From the cell containing the given text, extract its center point as (x, y) coordinate. 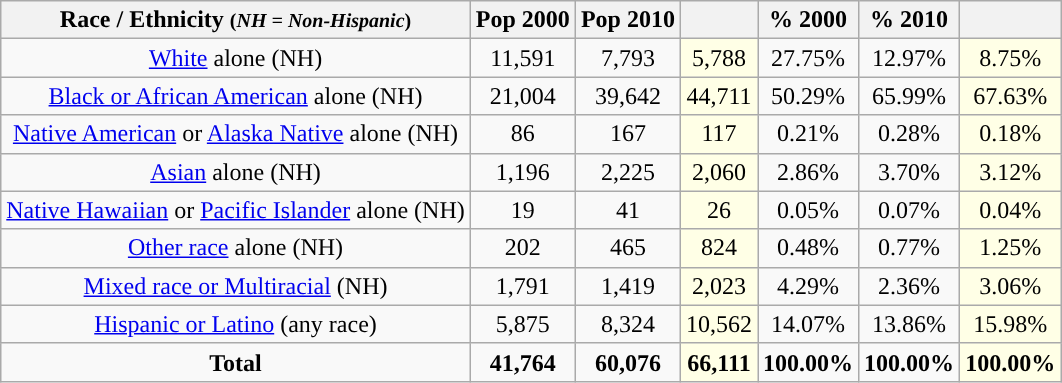
Total (236, 362)
4.29% (808, 286)
7,793 (628, 58)
41,764 (522, 362)
50.29% (808, 96)
3.70% (910, 172)
12.97% (910, 58)
White alone (NH) (236, 58)
2.86% (808, 172)
3.12% (1010, 172)
27.75% (808, 58)
0.48% (808, 248)
26 (718, 210)
2.36% (910, 286)
39,642 (628, 96)
Race / Ethnicity (NH = Non-Hispanic) (236, 20)
13.86% (910, 324)
8,324 (628, 324)
65.99% (910, 96)
67.63% (1010, 96)
824 (718, 248)
Hispanic or Latino (any race) (236, 324)
44,711 (718, 96)
0.21% (808, 134)
2,023 (718, 286)
1.25% (1010, 248)
0.77% (910, 248)
0.28% (910, 134)
8.75% (1010, 58)
3.06% (1010, 286)
Native American or Alaska Native alone (NH) (236, 134)
66,111 (718, 362)
1,196 (522, 172)
19 (522, 210)
5,788 (718, 58)
1,419 (628, 286)
Pop 2010 (628, 20)
167 (628, 134)
202 (522, 248)
Asian alone (NH) (236, 172)
10,562 (718, 324)
117 (718, 134)
21,004 (522, 96)
% 2000 (808, 20)
60,076 (628, 362)
41 (628, 210)
14.07% (808, 324)
Native Hawaiian or Pacific Islander alone (NH) (236, 210)
% 2010 (910, 20)
5,875 (522, 324)
11,591 (522, 58)
Black or African American alone (NH) (236, 96)
2,225 (628, 172)
15.98% (1010, 324)
Other race alone (NH) (236, 248)
0.05% (808, 210)
465 (628, 248)
0.18% (1010, 134)
Pop 2000 (522, 20)
1,791 (522, 286)
86 (522, 134)
0.07% (910, 210)
0.04% (1010, 210)
2,060 (718, 172)
Mixed race or Multiracial (NH) (236, 286)
